Find where the given text appears and provide that cell's center as [X, Y] coordinate. 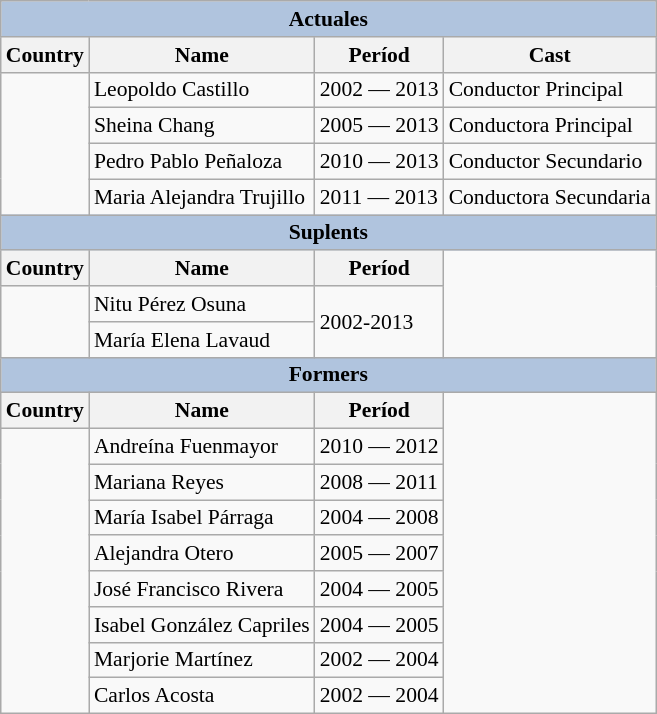
2005 — 2007 [380, 554]
Leopoldo Castillo [202, 90]
Mariana Reyes [202, 482]
María Elena Lavaud [202, 340]
Pedro Pablo Peñaloza [202, 162]
Actuales [328, 19]
Isabel González Capriles [202, 625]
Sheina Chang [202, 126]
Cast [550, 55]
Nitu Pérez Osuna [202, 304]
Conductor Principal [550, 90]
Conductor Secundario [550, 162]
Andreína Fuenmayor [202, 447]
2010 — 2013 [380, 162]
2011 — 2013 [380, 197]
2010 — 2012 [380, 447]
Conductora Secundaria [550, 197]
2002 — 2013 [380, 90]
Conductora Principal [550, 126]
Alejandra Otero [202, 554]
José Francisco Rivera [202, 589]
Formers [328, 375]
Carlos Acosta [202, 696]
Marjorie Martínez [202, 660]
Suplents [328, 233]
2004 — 2008 [380, 518]
2002-2013 [380, 322]
2008 — 2011 [380, 482]
María Isabel Párraga [202, 518]
Maria Alejandra Trujillo [202, 197]
2005 — 2013 [380, 126]
